Extract the [X, Y] coordinate from the center of the cell holding the provided text.  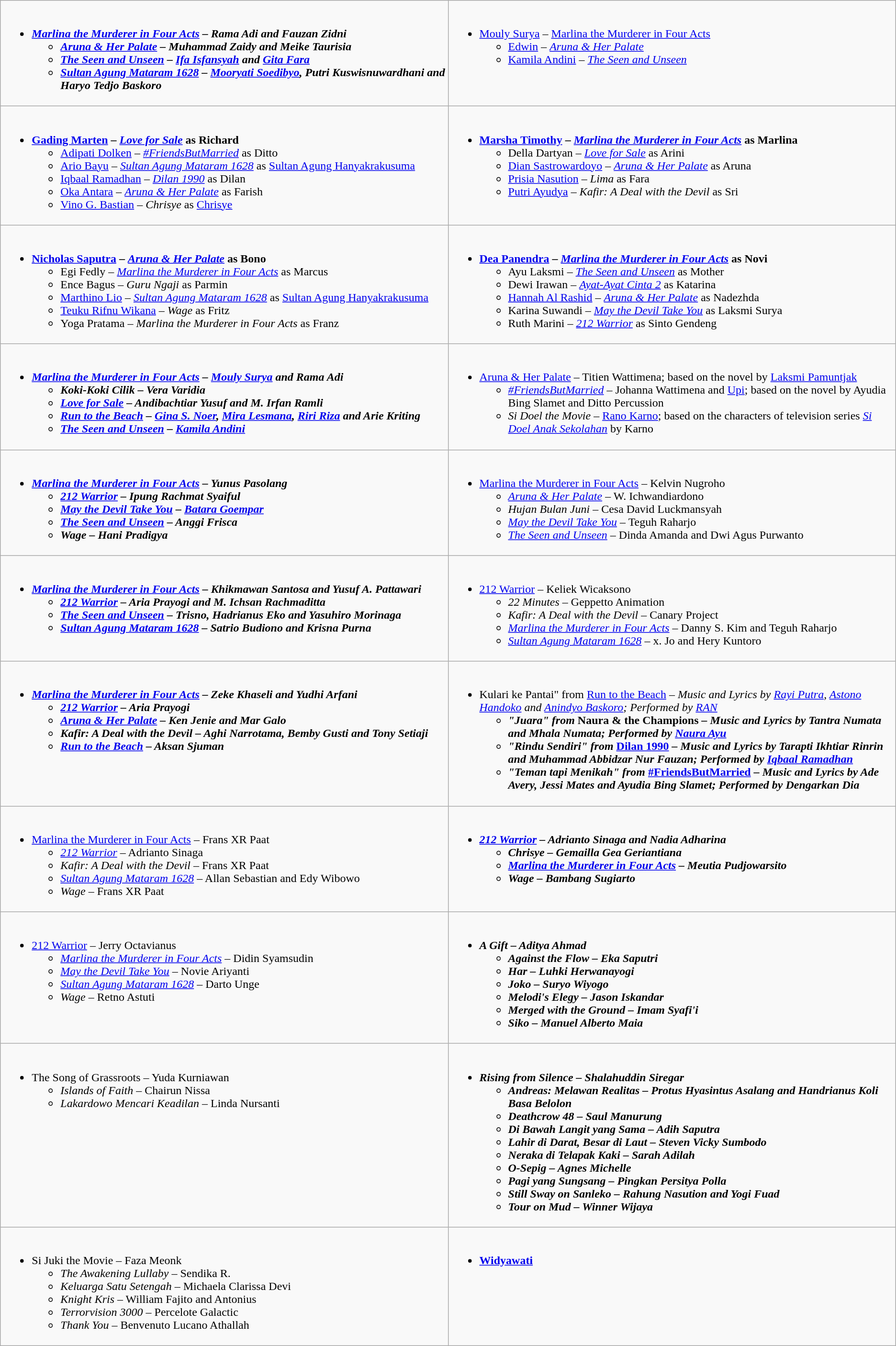
Mouly Surya – Marlina the Murderer in Four ActsEdwin – Aruna & Her PalateKamila Andini – The Seen and Unseen [672, 54]
Widyawati [672, 1286]
The Song of Grassroots – Yuda KurniawanIslands of Faith – Chairun NissaLakardowo Mencari Keadilan – Linda Nursanti [224, 1135]
